Extract the (x, y) coordinate from the center of the cell holding the provided text.  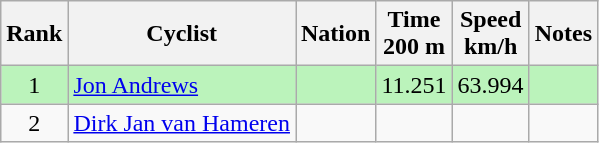
Cyclist (182, 34)
Rank (34, 34)
Time200 m (414, 34)
Notes (563, 34)
63.994 (490, 85)
1 (34, 85)
Speedkm/h (490, 34)
11.251 (414, 85)
Dirk Jan van Hameren (182, 123)
2 (34, 123)
Jon Andrews (182, 85)
Nation (336, 34)
